Determine the [X, Y] coordinate at the center of the cell enclosing the given text.  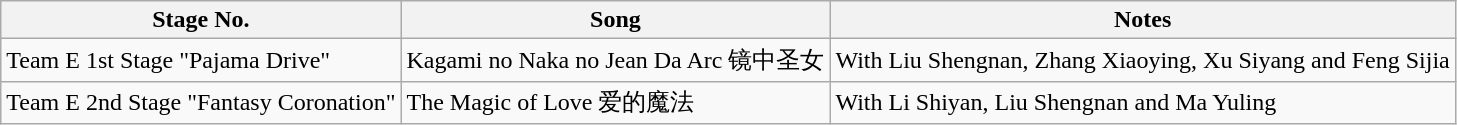
Team E 1st Stage "Pajama Drive" [201, 60]
Song [616, 20]
Kagami no Naka no Jean Da Arc 镜中圣女 [616, 60]
With Li Shiyan, Liu Shengnan and Ma Yuling [1142, 102]
With Liu Shengnan, Zhang Xiaoying, Xu Siyang and Feng Sijia [1142, 60]
Team E 2nd Stage "Fantasy Coronation" [201, 102]
Stage No. [201, 20]
The Magic of Love 爱的魔法 [616, 102]
Notes [1142, 20]
